Provide the (x, y) coordinate of the cell's center where the given text is located.  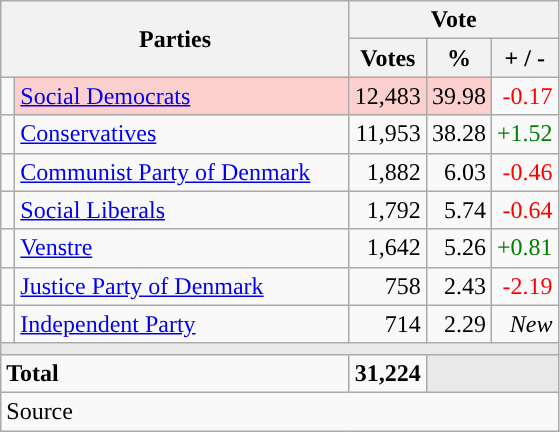
Conservatives (182, 134)
Total (176, 373)
-0.64 (524, 210)
5.26 (458, 248)
31,224 (388, 373)
Justice Party of Denmark (182, 286)
758 (388, 286)
Social Liberals (182, 210)
5.74 (458, 210)
+1.52 (524, 134)
714 (388, 324)
39.98 (458, 96)
+0.81 (524, 248)
Communist Party of Denmark (182, 172)
38.28 (458, 134)
6.03 (458, 172)
Parties (176, 39)
+ / - (524, 58)
2.43 (458, 286)
Venstre (182, 248)
New (524, 324)
Votes (388, 58)
1,882 (388, 172)
-0.46 (524, 172)
Vote (454, 20)
1,792 (388, 210)
1,642 (388, 248)
Source (280, 411)
Social Democrats (182, 96)
-2.19 (524, 286)
11,953 (388, 134)
2.29 (458, 324)
12,483 (388, 96)
-0.17 (524, 96)
Independent Party (182, 324)
% (458, 58)
